Locate the cell with the specified text and output its [x, y] center coordinate. 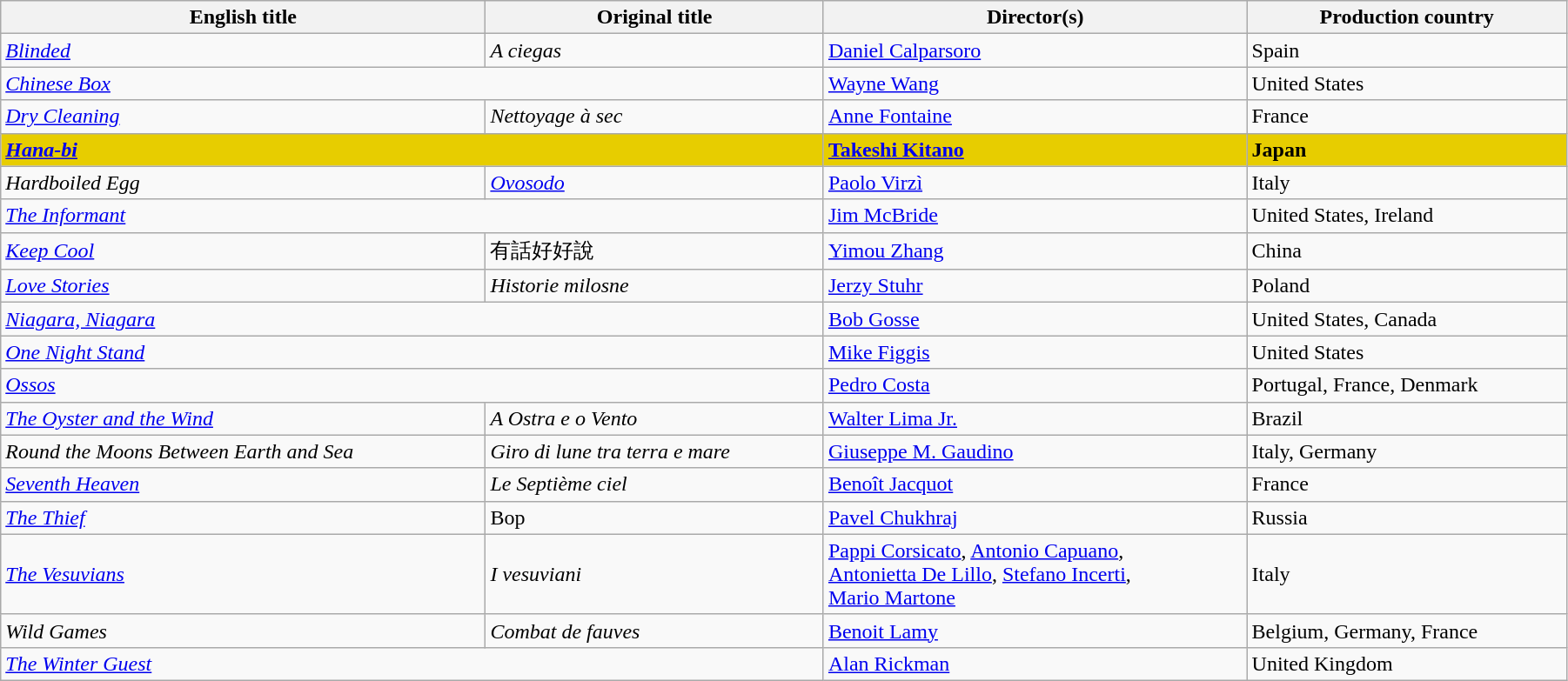
Round the Moons Between Earth and Sea [244, 451]
Spain [1406, 50]
Combat de fauves [654, 631]
Pedro Costa [1035, 385]
I vesuviani [654, 574]
Chinese Box [412, 83]
Poland [1406, 286]
Keep Cool [244, 250]
Love Stories [244, 286]
A ciegas [654, 50]
Ossos [412, 385]
Yimou Zhang [1035, 250]
Hana-bi [412, 150]
Bob Gosse [1035, 319]
China [1406, 250]
Ovosodo [654, 183]
Jerzy Stuhr [1035, 286]
Benoit Lamy [1035, 631]
One Night Stand [412, 352]
The Vesuvians [244, 574]
Niagara, Niagara [412, 319]
Вор [654, 517]
Portugal, France, Denmark [1406, 385]
Nettoyage à sec [654, 117]
Benoît Jacquot [1035, 484]
Russia [1406, 517]
Original title [654, 17]
Hardboiled Egg [244, 183]
Dry Cleaning [244, 117]
The Winter Guest [412, 664]
Wayne Wang [1035, 83]
Daniel Calparsoro [1035, 50]
有話好好說 [654, 250]
Belgium, Germany, France [1406, 631]
United States, Canada [1406, 319]
A Ostra e o Vento [654, 418]
Historie milosne [654, 286]
Director(s) [1035, 17]
Paolo Virzì [1035, 183]
Pappi Corsicato, Antonio Capuano,Antonietta De Lillo, Stefano Incerti,Mario Martone [1035, 574]
The Thief [244, 517]
Giuseppe M. Gaudino [1035, 451]
Mike Figgis [1035, 352]
English title [244, 17]
The Oyster and the Wind [244, 418]
Blinded [244, 50]
United States, Ireland [1406, 216]
Italy, Germany [1406, 451]
Anne Fontaine [1035, 117]
Wild Games [244, 631]
Giro di lune tra terra e mare [654, 451]
Alan Rickman [1035, 664]
Production country [1406, 17]
Japan [1406, 150]
Walter Lima Jr. [1035, 418]
Jim McBride [1035, 216]
The Informant [412, 216]
Takeshi Kitano [1035, 150]
Brazil [1406, 418]
Pavel Chukhraj [1035, 517]
Seventh Heaven [244, 484]
Le Septième ciel [654, 484]
United Kingdom [1406, 664]
